Extract the [x, y] coordinate from the center of the cell holding the provided text.  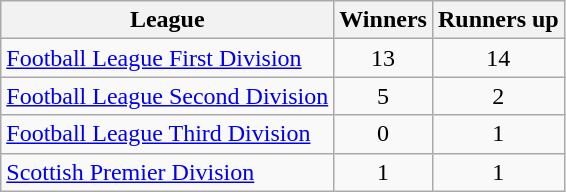
Runners up [498, 20]
League [168, 20]
13 [384, 58]
Scottish Premier Division [168, 172]
Football League First Division [168, 58]
Football League Second Division [168, 96]
2 [498, 96]
Winners [384, 20]
5 [384, 96]
0 [384, 134]
Football League Third Division [168, 134]
14 [498, 58]
